For the text-containing cell, return its midpoint in [X, Y] coordinate format. 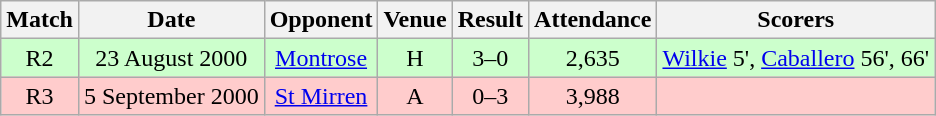
2,635 [593, 58]
Result [490, 20]
Montrose [321, 58]
R3 [40, 96]
Match [40, 20]
Date [171, 20]
Opponent [321, 20]
5 September 2000 [171, 96]
Wilkie 5', Caballero 56', 66' [796, 58]
3–0 [490, 58]
Attendance [593, 20]
23 August 2000 [171, 58]
A [415, 96]
0–3 [490, 96]
Venue [415, 20]
H [415, 58]
Scorers [796, 20]
St Mirren [321, 96]
R2 [40, 58]
3,988 [593, 96]
